Identify which cell holds the provided text, then report its [X, Y] central coordinate. 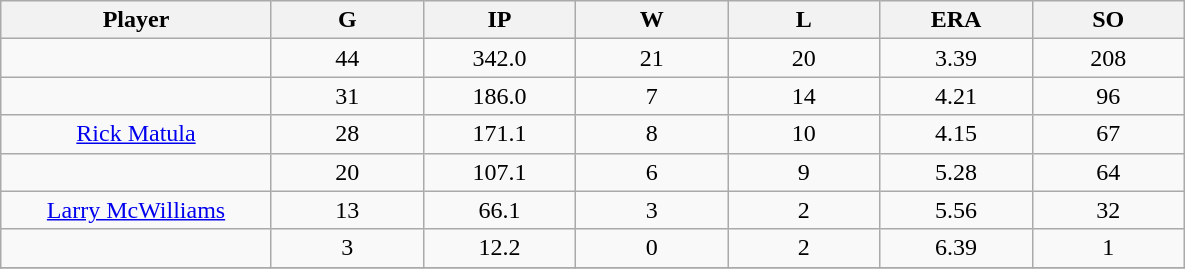
28 [347, 134]
8 [652, 134]
171.1 [499, 134]
4.15 [956, 134]
Player [136, 20]
31 [347, 96]
5.56 [956, 210]
7 [652, 96]
14 [804, 96]
21 [652, 58]
66.1 [499, 210]
IP [499, 20]
Rick Matula [136, 134]
SO [1108, 20]
0 [652, 248]
6 [652, 172]
12.2 [499, 248]
6.39 [956, 248]
96 [1108, 96]
9 [804, 172]
4.21 [956, 96]
10 [804, 134]
L [804, 20]
186.0 [499, 96]
W [652, 20]
208 [1108, 58]
ERA [956, 20]
3.39 [956, 58]
107.1 [499, 172]
13 [347, 210]
64 [1108, 172]
1 [1108, 248]
Larry McWilliams [136, 210]
5.28 [956, 172]
32 [1108, 210]
342.0 [499, 58]
67 [1108, 134]
44 [347, 58]
G [347, 20]
